Capture the cell that displays the provided text and extract its [X, Y] central coordinate. 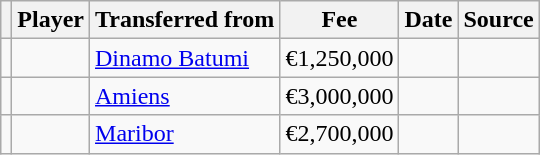
Transferred from [185, 20]
Dinamo Batumi [185, 58]
Amiens [185, 96]
Maribor [185, 134]
Player [51, 20]
Source [498, 20]
Date [428, 20]
Fee [340, 20]
€3,000,000 [340, 96]
€1,250,000 [340, 58]
€2,700,000 [340, 134]
